Extract the (x, y) coordinate from the center of the cell holding the provided text.  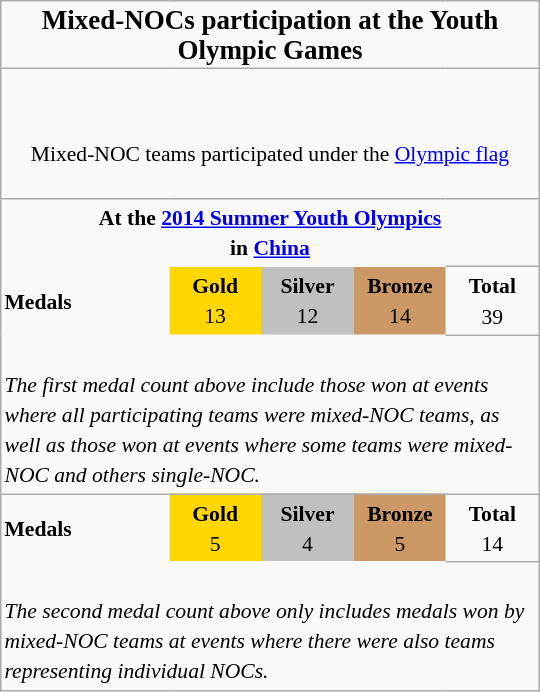
The second medal count above only includes medals won by mixed-NOC teams at events where there were also teams representing individual NOCs. (270, 626)
Bronze14 (400, 301)
Gold5 (215, 528)
Silver4 (307, 528)
Silver12 (307, 301)
Bronze5 (400, 528)
Mixed-NOCs participation at the Youth Olympic Games (270, 35)
At the 2014 Summer Youth Olympicsin China (270, 233)
Total14 (492, 528)
Total39 (492, 301)
Gold13 (215, 301)
